Scan for the cell matching the given text and deliver its (X, Y) coordinate at center. 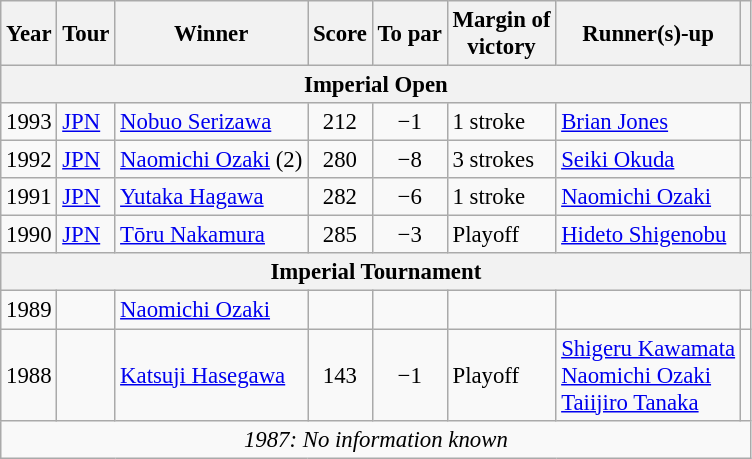
1992 (29, 160)
1988 (29, 375)
Yutaka Hagawa (212, 197)
Winner (212, 34)
280 (340, 160)
Nobuo Serizawa (212, 122)
−6 (410, 197)
Score (340, 34)
Margin ofvictory (502, 34)
282 (340, 197)
285 (340, 235)
Seiki Okuda (648, 160)
1991 (29, 197)
Hideto Shigenobu (648, 235)
Imperial Tournament (376, 273)
Runner(s)-up (648, 34)
1989 (29, 310)
Imperial Open (376, 85)
212 (340, 122)
Naomichi Ozaki (2) (212, 160)
Tour (86, 34)
1990 (29, 235)
Shigeru Kawamata Naomichi Ozaki Taiijiro Tanaka (648, 375)
143 (340, 375)
Brian Jones (648, 122)
Year (29, 34)
1987: No information known (376, 439)
1993 (29, 122)
Katsuji Hasegawa (212, 375)
−8 (410, 160)
−3 (410, 235)
3 strokes (502, 160)
To par (410, 34)
Tōru Nakamura (212, 235)
